Determine the [x, y] coordinate at the center of the cell enclosing the given text.  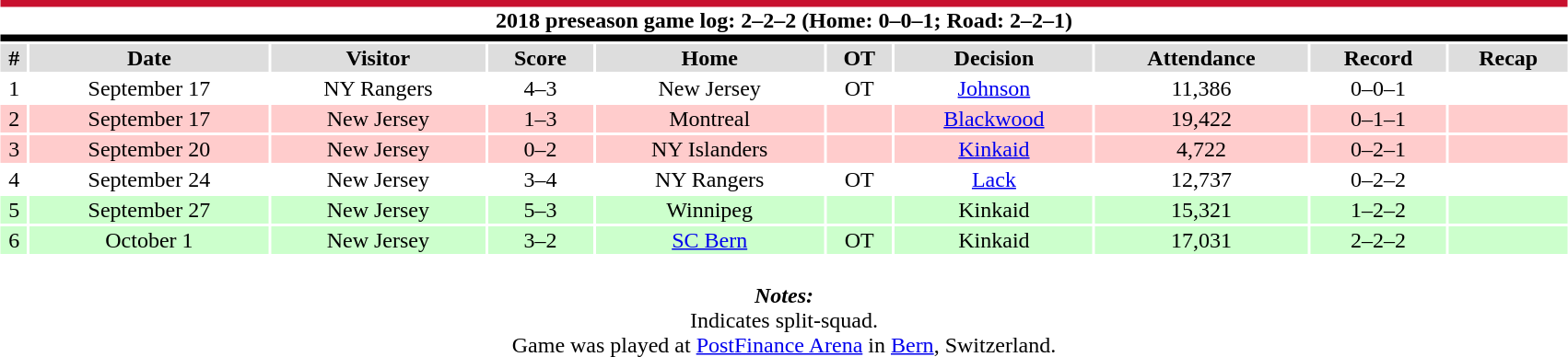
NY Islanders [709, 149]
5 [15, 210]
Blackwood [994, 119]
1 [15, 88]
0–2–2 [1378, 179]
2018 preseason game log: 2–2–2 (Home: 0–0–1; Road: 2–2–1) [784, 20]
September 24 [149, 179]
4–3 [540, 88]
Lack [994, 179]
Attendance [1201, 58]
Recap [1508, 58]
September 20 [149, 149]
September 27 [149, 210]
Date [149, 58]
19,422 [1201, 119]
4 [15, 179]
Montreal [709, 119]
3–2 [540, 240]
1–2–2 [1378, 210]
5–3 [540, 210]
Winnipeg [709, 210]
4,722 [1201, 149]
1–3 [540, 119]
Score [540, 58]
0–2–1 [1378, 149]
Johnson [994, 88]
3–4 [540, 179]
Record [1378, 58]
0–1–1 [1378, 119]
12,737 [1201, 179]
Decision [994, 58]
0–0–1 [1378, 88]
SC Bern [709, 240]
October 1 [149, 240]
2 [15, 119]
Visitor [378, 58]
0–2 [540, 149]
15,321 [1201, 210]
17,031 [1201, 240]
# [15, 58]
6 [15, 240]
11,386 [1201, 88]
3 [15, 149]
Home [709, 58]
2–2–2 [1378, 240]
